Determine the (X, Y) coordinate at the center of the cell enclosing the given text.  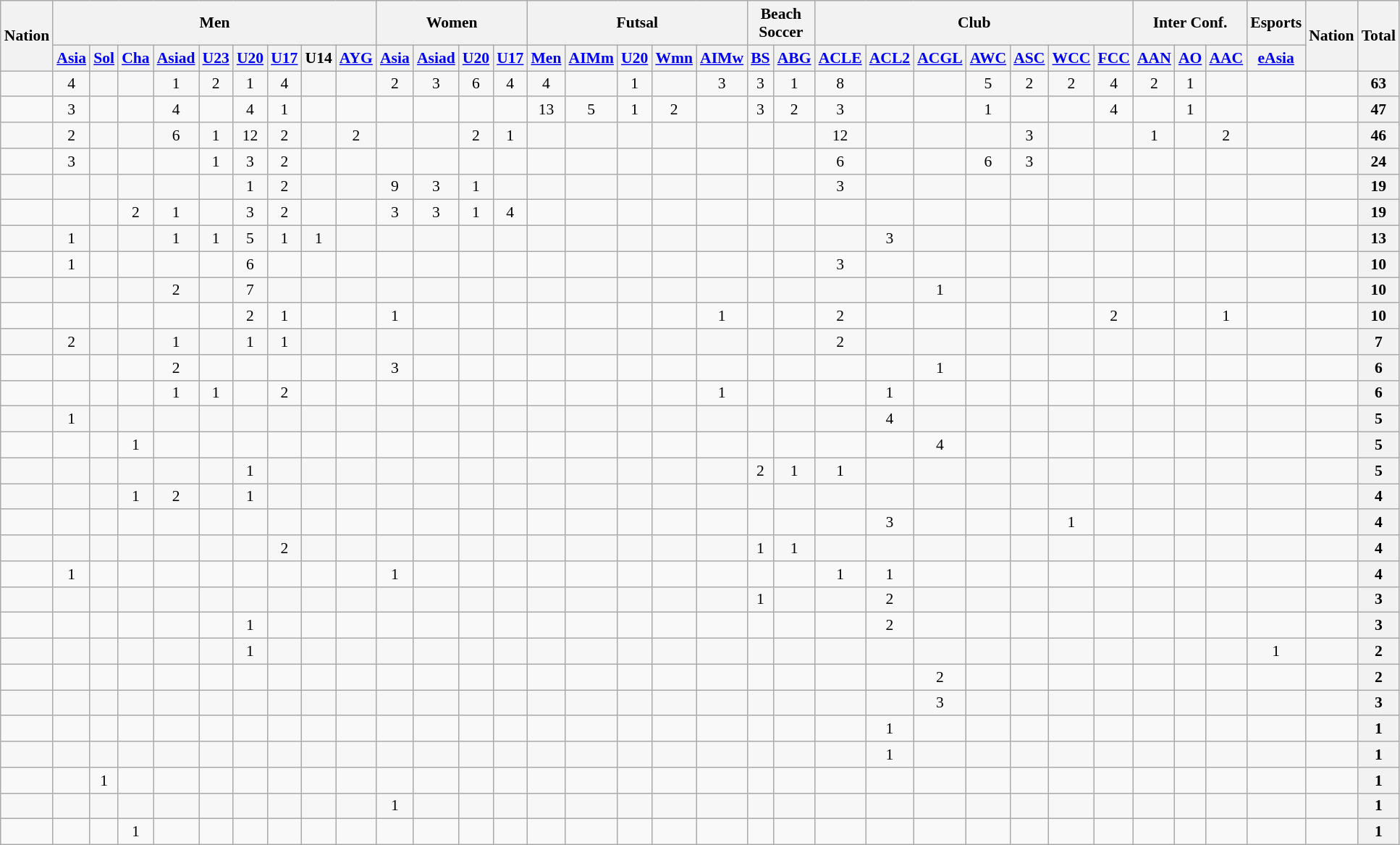
BS (760, 58)
Beach Soccer (780, 23)
Wmn (674, 58)
Inter Conf. (1190, 23)
Esports (1275, 23)
AO (1190, 58)
Total (1378, 36)
8 (840, 84)
AYG (356, 58)
AAN (1154, 58)
FCC (1113, 58)
ABG (795, 58)
U14 (319, 58)
eAsia (1275, 58)
AIMw (722, 58)
47 (1378, 110)
ACGL (940, 58)
AWC (989, 58)
WCC (1071, 58)
Sol (104, 58)
ACL2 (890, 58)
Futsal (637, 23)
AAC (1226, 58)
Women (452, 23)
Club (974, 23)
U23 (216, 58)
24 (1378, 161)
ACLE (840, 58)
ASC (1029, 58)
9 (395, 187)
63 (1378, 84)
AIMm (591, 58)
46 (1378, 135)
Cha (136, 58)
